Determine the [x, y] coordinate at the center of the cell enclosing the given text.  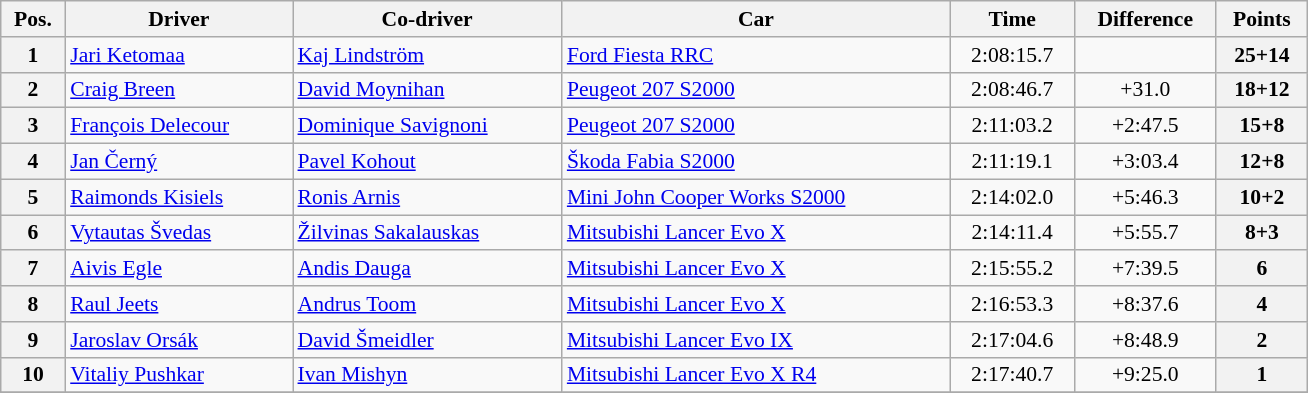
+5:46.3 [1145, 197]
2:14:02.0 [1012, 197]
10+2 [1262, 197]
+8:48.9 [1145, 340]
8 [33, 304]
2:11:19.1 [1012, 162]
2:14:11.4 [1012, 233]
2:16:53.3 [1012, 304]
+9:25.0 [1145, 375]
+3:03.4 [1145, 162]
5 [33, 197]
Difference [1145, 19]
Jaroslav Orsák [178, 340]
Ivan Mishyn [426, 375]
+31.0 [1145, 90]
2:08:15.7 [1012, 55]
+2:47.5 [1145, 126]
Co-driver [426, 19]
Dominique Savignoni [426, 126]
2:15:55.2 [1012, 269]
Time [1012, 19]
2:08:46.7 [1012, 90]
+8:37.6 [1145, 304]
Driver [178, 19]
Craig Breen [178, 90]
Raimonds Kisiels [178, 197]
Andis Dauga [426, 269]
Jan Černý [178, 162]
Ford Fiesta RRC [756, 55]
Vytautas Švedas [178, 233]
8+3 [1262, 233]
Žilvinas Sakalauskas [426, 233]
Kaj Lindström [426, 55]
15+8 [1262, 126]
Pavel Kohout [426, 162]
2:17:04.6 [1012, 340]
+7:39.5 [1145, 269]
12+8 [1262, 162]
2:11:03.2 [1012, 126]
Ronis Arnis [426, 197]
Mitsubishi Lancer Evo IX [756, 340]
18+12 [1262, 90]
10 [33, 375]
Andrus Toom [426, 304]
Points [1262, 19]
7 [33, 269]
3 [33, 126]
+5:55.7 [1145, 233]
Aivis Egle [178, 269]
David Šmeidler [426, 340]
François Delecour [178, 126]
25+14 [1262, 55]
Pos. [33, 19]
Mitsubishi Lancer Evo X R4 [756, 375]
Vitaliy Pushkar [178, 375]
Jari Ketomaa [178, 55]
2:17:40.7 [1012, 375]
David Moynihan [426, 90]
Raul Jeets [178, 304]
9 [33, 340]
Car [756, 19]
Mini John Cooper Works S2000 [756, 197]
Škoda Fabia S2000 [756, 162]
